Find where the given text appears and provide that cell's center as (x, y) coordinate. 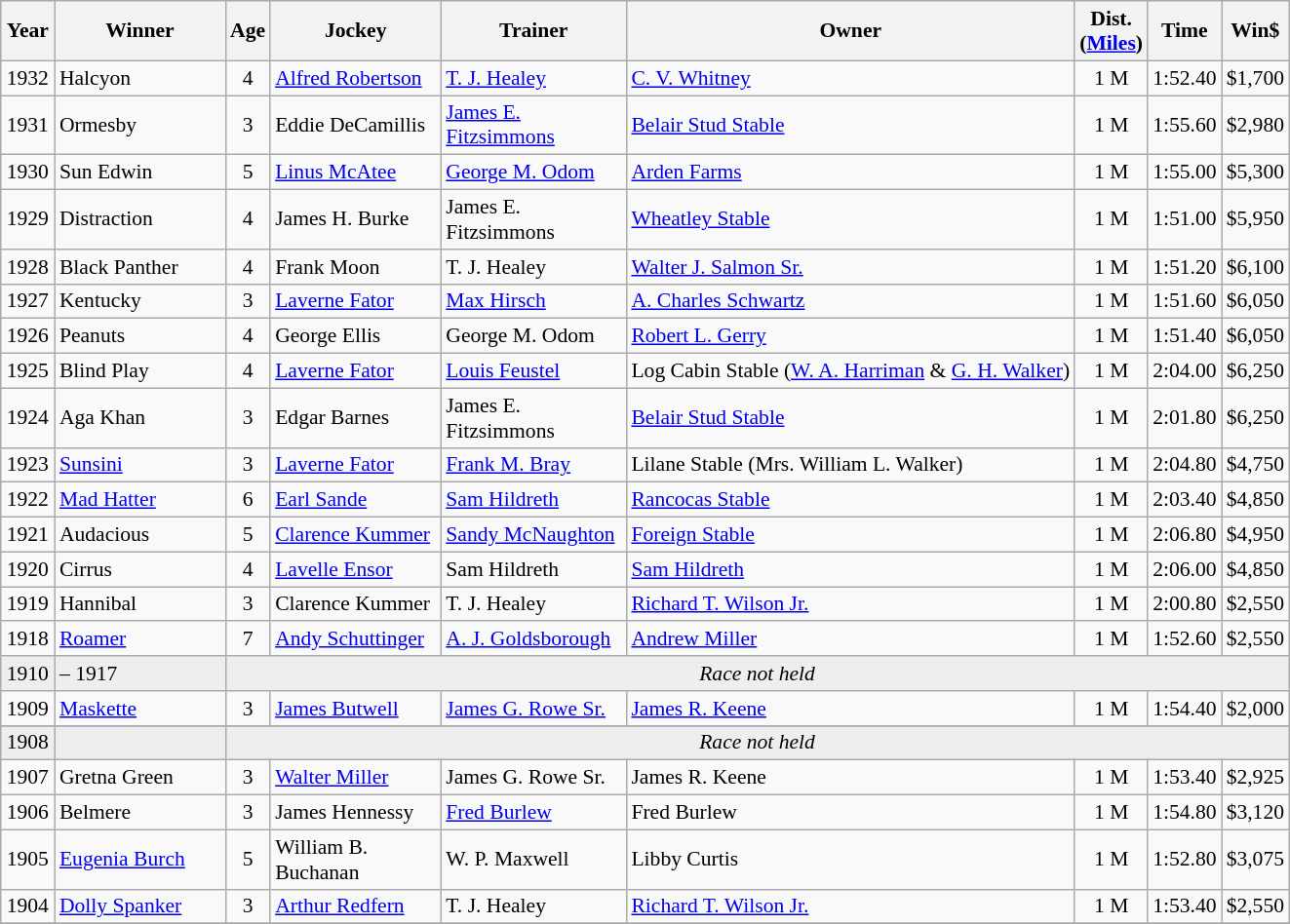
$3,120 (1256, 813)
Sandy McNaughton (533, 535)
$4,950 (1256, 535)
Arthur Redfern (355, 906)
Jockey (355, 31)
Frank Moon (355, 267)
1923 (27, 465)
Roamer (140, 639)
Win$ (1256, 31)
A. Charles Schwartz (850, 301)
Halcyon (140, 78)
Audacious (140, 535)
1:52.60 (1184, 639)
Wheatley Stable (850, 220)
1927 (27, 301)
Distraction (140, 220)
George Ellis (355, 336)
$2,980 (1256, 125)
Arden Farms (850, 173)
1932 (27, 78)
2:06.00 (1184, 569)
$3,075 (1256, 860)
1918 (27, 639)
Maskette (140, 709)
1:54.80 (1184, 813)
1:51.40 (1184, 336)
Max Hirsch (533, 301)
Sunsini (140, 465)
C. V. Whitney (850, 78)
1929 (27, 220)
Alfred Robertson (355, 78)
1:51.00 (1184, 220)
Log Cabin Stable (W. A. Harriman & G. H. Walker) (850, 371)
Dist. (Miles) (1112, 31)
Andy Schuttinger (355, 639)
Lavelle Ensor (355, 569)
2:04.80 (1184, 465)
Earl Sande (355, 500)
1921 (27, 535)
Eddie DeCamillis (355, 125)
W. P. Maxwell (533, 860)
Trainer (533, 31)
Hannibal (140, 604)
Black Panther (140, 267)
Robert L. Gerry (850, 336)
Blind Play (140, 371)
1909 (27, 709)
1907 (27, 778)
1925 (27, 371)
1906 (27, 813)
A. J. Goldsborough (533, 639)
Time (1184, 31)
2:00.80 (1184, 604)
1908 (27, 743)
1928 (27, 267)
1910 (27, 674)
1:54.40 (1184, 709)
Foreign Stable (850, 535)
1924 (27, 417)
Andrew Miller (850, 639)
Belmere (140, 813)
1926 (27, 336)
1:52.40 (1184, 78)
1:55.00 (1184, 173)
Gretna Green (140, 778)
7 (248, 639)
1:55.60 (1184, 125)
Eugenia Burch (140, 860)
Owner (850, 31)
Ormesby (140, 125)
1:51.20 (1184, 267)
$5,300 (1256, 173)
6 (248, 500)
Walter Miller (355, 778)
William B. Buchanan (355, 860)
– 1917 (140, 674)
Kentucky (140, 301)
2:03.40 (1184, 500)
1:52.80 (1184, 860)
1930 (27, 173)
Linus McAtee (355, 173)
2:04.00 (1184, 371)
$6,100 (1256, 267)
1920 (27, 569)
2:06.80 (1184, 535)
Dolly Spanker (140, 906)
Walter J. Salmon Sr. (850, 267)
1919 (27, 604)
2:01.80 (1184, 417)
Libby Curtis (850, 860)
$4,750 (1256, 465)
1904 (27, 906)
Louis Feustel (533, 371)
$2,000 (1256, 709)
$5,950 (1256, 220)
1:51.60 (1184, 301)
$1,700 (1256, 78)
1931 (27, 125)
Lilane Stable (Mrs. William L. Walker) (850, 465)
James Hennessy (355, 813)
Edgar Barnes (355, 417)
Peanuts (140, 336)
1922 (27, 500)
Rancocas Stable (850, 500)
James H. Burke (355, 220)
James Butwell (355, 709)
Year (27, 31)
Age (248, 31)
$2,925 (1256, 778)
Winner (140, 31)
Mad Hatter (140, 500)
Aga Khan (140, 417)
Frank M. Bray (533, 465)
Cirrus (140, 569)
1905 (27, 860)
Sun Edwin (140, 173)
